Search for the cell housing the specified text and yield its [X, Y] center coordinate. 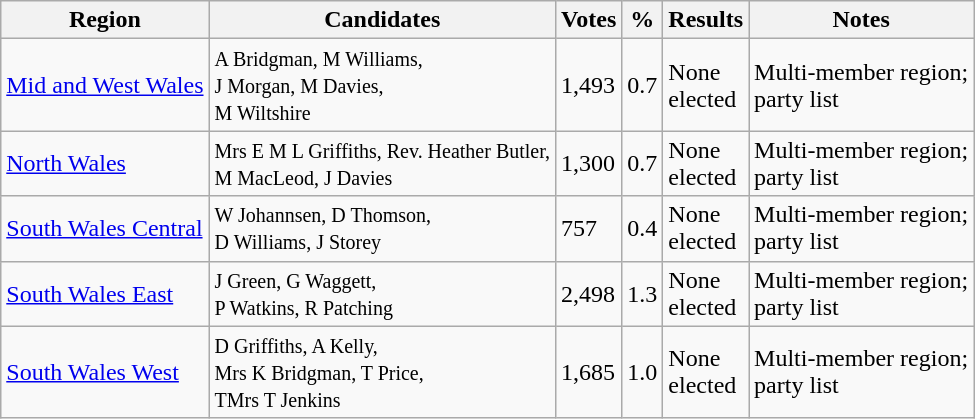
W Johannsen, D Thomson,D Williams, J Storey [382, 228]
% [642, 20]
Region [105, 20]
Results [706, 20]
1,300 [589, 164]
1,685 [589, 372]
757 [589, 228]
South Wales Central [105, 228]
1.3 [642, 294]
Candidates [382, 20]
Notes [862, 20]
D Griffiths, A Kelly,Mrs K Bridgman, T Price,TMrs T Jenkins [382, 372]
1,493 [589, 85]
0.4 [642, 228]
1.0 [642, 372]
South Wales West [105, 372]
North Wales [105, 164]
Mid and West Wales [105, 85]
South Wales East [105, 294]
Votes [589, 20]
Mrs E M L Griffiths, Rev. Heather Butler,M MacLeod, J Davies [382, 164]
A Bridgman, M Williams,J Morgan, M Davies,M Wiltshire [382, 85]
2,498 [589, 294]
J Green, G Waggett,P Watkins, R Patching [382, 294]
